Scan for the cell matching the given text and deliver its (x, y) coordinate at center. 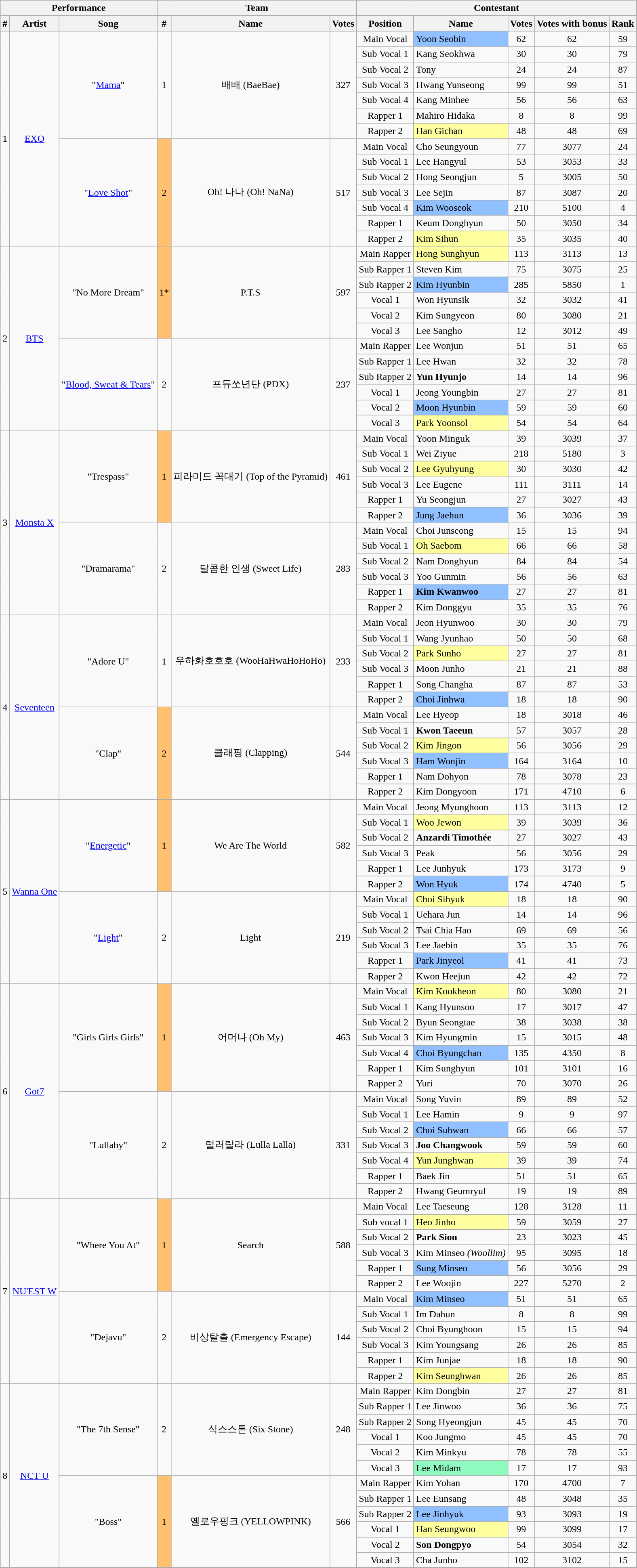
Tsai Chia Hao (460, 930)
3128 (572, 1207)
"Mama" (108, 85)
Yun Junghwan (460, 1160)
3077 (572, 146)
68 (623, 638)
Uehara Jun (460, 914)
3023 (572, 1237)
52 (623, 1099)
Kim Yohan (460, 1483)
Wei Ziyue (460, 454)
3057 (572, 730)
Wanna One (35, 891)
128 (521, 1207)
Hong Seongjun (460, 177)
Oh Saebom (460, 546)
Im Dahun (460, 1314)
Tony (460, 69)
프듀쏘년단 (PDX) (250, 384)
16 (623, 1068)
"Adore U" (108, 661)
102 (521, 1560)
20 (623, 193)
170 (521, 1483)
Park Sunho (460, 653)
NCT U (35, 1475)
3093 (572, 1514)
3012 (572, 331)
Choi Junseong (460, 530)
Cha Junho (460, 1560)
Moon Hyunbin (460, 407)
Kim Seunghwan (460, 1375)
Lee Taeseung (460, 1207)
Hwang Yunseong (460, 85)
Kang Hyunsoo (460, 1007)
4740 (572, 884)
Got7 (35, 1092)
Yu Seongjun (460, 500)
4350 (572, 1053)
64 (623, 423)
Yoon Minguk (460, 438)
174 (521, 884)
Nam Donghyun (460, 561)
Lee Junhyuk (460, 868)
Lee Eugene (460, 484)
어머나 (Oh My) (250, 1038)
Lee Hamin (460, 1114)
Park Sion (460, 1237)
Choi Suhwan (460, 1130)
클래핑 (Clapping) (250, 753)
33 (623, 161)
Yun Hyunjo (460, 377)
"Where You At" (108, 1245)
11 (623, 1207)
Team (257, 8)
Kim Sihun (460, 239)
3099 (572, 1529)
Woo Jewon (460, 822)
Yoon Seobin (460, 39)
EXO (35, 139)
"Love Shot" (108, 192)
Jeong Youngbin (460, 392)
3035 (572, 239)
Han Seungwoo (460, 1529)
283 (343, 569)
582 (343, 845)
"Dramarama" (108, 569)
비상탈출 (Emergency Escape) (250, 1337)
248 (343, 1429)
식스스톤 (Six Stone) (250, 1429)
Song Yuvin (460, 1099)
72 (623, 976)
46 (623, 715)
463 (343, 1038)
Light (250, 937)
95 (521, 1253)
Won Hyunsik (460, 300)
Lee Midam (460, 1468)
Kwon Taeeun (460, 730)
Oh! 나나 (Oh! NaNa) (250, 192)
111 (521, 484)
327 (343, 85)
Kang Minhee (460, 100)
Lee Gyuhyung (460, 469)
Lee Hwan (460, 361)
Yoo Gunmin (460, 576)
Hong Sunghyun (460, 254)
Wang Jyunhao (460, 638)
Lee Hyeop (460, 715)
Ham Wonjin (460, 761)
Lee Jinwoo (460, 1406)
3036 (572, 515)
Kim Minseo (460, 1299)
"Trespass" (108, 476)
47 (623, 1007)
3054 (572, 1545)
"Blood, Sweat & Tears" (108, 384)
피라미드 꼭대기 (Top of the Pyramid) (250, 476)
"No More Dream" (108, 292)
3053 (572, 161)
Choi Byungchan (460, 1053)
3111 (572, 484)
Jeong Myunghoon (460, 807)
3005 (572, 177)
3059 (572, 1222)
3102 (572, 1560)
Nam Dohyon (460, 776)
34 (623, 223)
Kim Junjae (460, 1360)
173 (521, 868)
Kim Minseo (Woollim) (460, 1253)
"Dejavu" (108, 1337)
49 (623, 331)
"Energetic" (108, 845)
Song Hyeongjun (460, 1421)
10 (623, 761)
Lee Wonjun (460, 346)
461 (343, 476)
3078 (572, 776)
Yuri (460, 1084)
Jeon Hyunwoo (460, 623)
Won Hyuk (460, 884)
5270 (572, 1283)
Lee Jinhyuk (460, 1514)
Koo Jungmo (460, 1437)
BTS (35, 338)
101 (521, 1068)
Rank (623, 23)
Kim Sunghyun (460, 1068)
Park Yoonsol (460, 423)
"Lullaby" (108, 1145)
Sub vocal 1 (385, 1222)
4710 (572, 792)
Choi Jinhwa (460, 700)
Kim Youngsang (460, 1345)
3075 (572, 269)
237 (343, 384)
5180 (572, 454)
Steven Kim (460, 269)
3101 (572, 1068)
285 (521, 285)
Cho Seungyoun (460, 146)
Han Gichan (460, 131)
517 (343, 192)
Kim Dongyoon (460, 792)
5850 (572, 285)
Anzardi Timothée (460, 838)
233 (343, 661)
"Boss" (108, 1522)
Kim Kwanwoo (460, 592)
Song (108, 23)
NU'EST W (35, 1291)
We Are The World (250, 845)
Votes with bonus (572, 23)
Song Changha (460, 684)
3050 (572, 223)
Mahiro Hidaka (460, 115)
Kim Donggyu (460, 607)
Hwang Geumryul (460, 1191)
171 (521, 792)
3173 (572, 868)
Byun Seongtae (460, 1022)
Kang Seokhwa (460, 54)
218 (521, 454)
3032 (572, 300)
74 (623, 1160)
Choi Sihyuk (460, 899)
Performance (79, 8)
3030 (572, 469)
Kwon Heejun (460, 976)
Lee Jaebin (460, 945)
Park Jinyeol (460, 961)
597 (343, 292)
"Clap" (108, 753)
3038 (572, 1022)
3164 (572, 761)
"Girls Girls Girls" (108, 1038)
Baek Jin (460, 1176)
Heo Jinho (460, 1222)
Position (385, 23)
Kim Kookheon (460, 992)
544 (343, 753)
Monsta X (35, 522)
Lee Hangyul (460, 161)
55 (623, 1453)
배배 (BaeBae) (250, 85)
219 (343, 937)
Kim Sungyeon (460, 315)
Artist (35, 23)
3087 (572, 193)
달콤한 인생 (Sweet Life) (250, 569)
옐로우핑크 (YELLOWPINK) (250, 1522)
1* (164, 292)
Kim Minkyu (460, 1453)
77 (521, 146)
3018 (572, 715)
Son Dongpyo (460, 1545)
5100 (572, 208)
Jung Jaehun (460, 515)
58 (623, 546)
Lee Sejin (460, 193)
3095 (572, 1253)
Moon Junho (460, 669)
3070 (572, 1084)
25 (623, 269)
Keum Donghyun (460, 223)
Peak (460, 853)
Kim Hyunbin (460, 285)
Contestant (497, 8)
97 (623, 1114)
Kim Dongbin (460, 1391)
164 (521, 761)
3048 (572, 1499)
144 (343, 1337)
"The 7th Sense" (108, 1429)
3017 (572, 1007)
13 (623, 254)
Kim Wooseok (460, 208)
73 (623, 961)
227 (521, 1283)
28 (623, 730)
40 (623, 239)
"Light" (108, 937)
588 (343, 1245)
4700 (572, 1483)
럴러랄라 (Lulla Lalla) (250, 1145)
Lee Woojin (460, 1283)
Kim Hyungmin (460, 1038)
210 (521, 208)
37 (623, 438)
P.T.S (250, 292)
Choi Byunghoon (460, 1329)
우하화호호호 (WooHaHwaHoHoHo) (250, 661)
Sung Minseo (460, 1268)
3015 (572, 1038)
Lee Sangho (460, 331)
Search (250, 1245)
88 (623, 669)
Lee Eunsang (460, 1499)
Seventeen (35, 707)
566 (343, 1522)
135 (521, 1053)
331 (343, 1145)
Kim Jingon (460, 746)
Joo Changwook (460, 1145)
